Detect which cell encompasses the target text, then output its [X, Y] center coordinate. 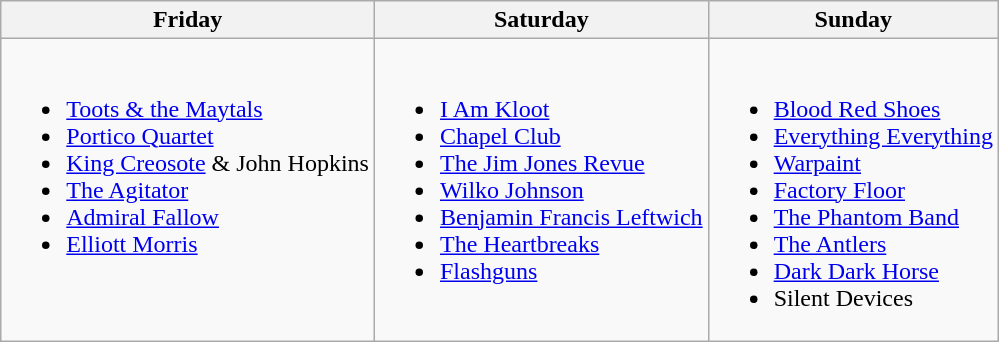
Sunday [853, 20]
Friday [188, 20]
Saturday [541, 20]
I Am KlootChapel ClubThe Jim Jones RevueWilko JohnsonBenjamin Francis LeftwichThe HeartbreaksFlashguns [541, 190]
Toots & the MaytalsPortico QuartetKing Creosote & John HopkinsThe AgitatorAdmiral FallowElliott Morris [188, 190]
Blood Red ShoesEverything EverythingWarpaintFactory FloorThe Phantom BandThe AntlersDark Dark HorseSilent Devices [853, 190]
